Identify which cell holds the provided text, then report its (x, y) central coordinate. 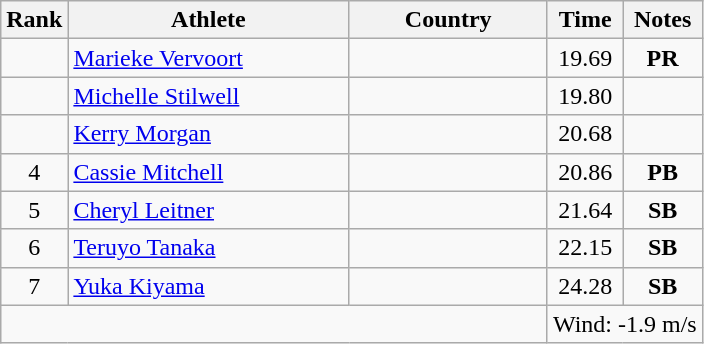
7 (34, 286)
6 (34, 248)
Kerry Morgan (208, 134)
19.80 (584, 96)
Wind: -1.9 m/s (624, 324)
Notes (662, 20)
4 (34, 172)
Country (448, 20)
21.64 (584, 210)
Athlete (208, 20)
Teruyo Tanaka (208, 248)
PR (662, 58)
Michelle Stilwell (208, 96)
22.15 (584, 248)
Cheryl Leitner (208, 210)
PB (662, 172)
24.28 (584, 286)
5 (34, 210)
20.86 (584, 172)
Marieke Vervoort (208, 58)
Yuka Kiyama (208, 286)
Cassie Mitchell (208, 172)
19.69 (584, 58)
20.68 (584, 134)
Time (584, 20)
Rank (34, 20)
